Scan for the cell matching the given text and deliver its [x, y] coordinate at center. 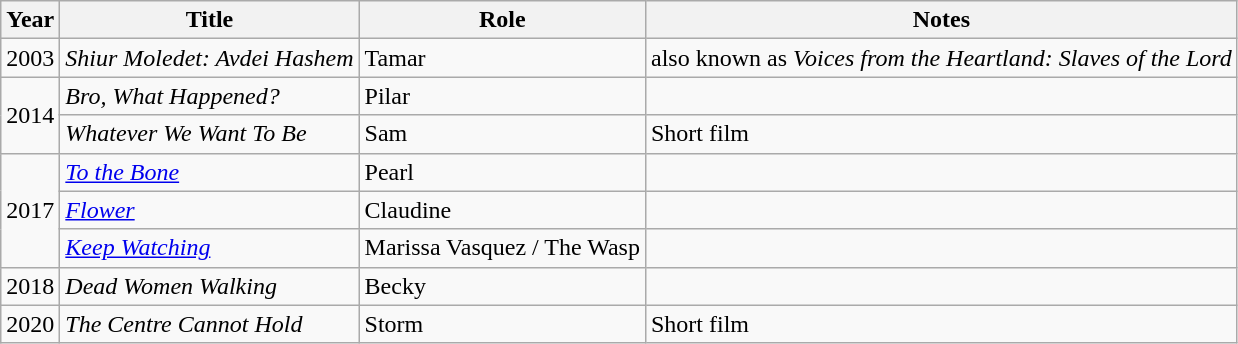
Title [210, 20]
Storm [502, 324]
2003 [30, 58]
Marissa Vasquez / The Wasp [502, 248]
2020 [30, 324]
Bro, What Happened? [210, 96]
Year [30, 20]
also known as Voices from the Heartland: Slaves of the Lord [941, 58]
To the Bone [210, 172]
Tamar [502, 58]
Role [502, 20]
Notes [941, 20]
Keep Watching [210, 248]
Becky [502, 286]
Dead Women Walking [210, 286]
Shiur Moledet: Avdei Hashem [210, 58]
Flower [210, 210]
2017 [30, 210]
Whatever We Want To Be [210, 134]
Pearl [502, 172]
Claudine [502, 210]
The Centre Cannot Hold [210, 324]
2014 [30, 115]
Pilar [502, 96]
Sam [502, 134]
2018 [30, 286]
